Find where the given text appears and provide that cell's center as (X, Y) coordinate. 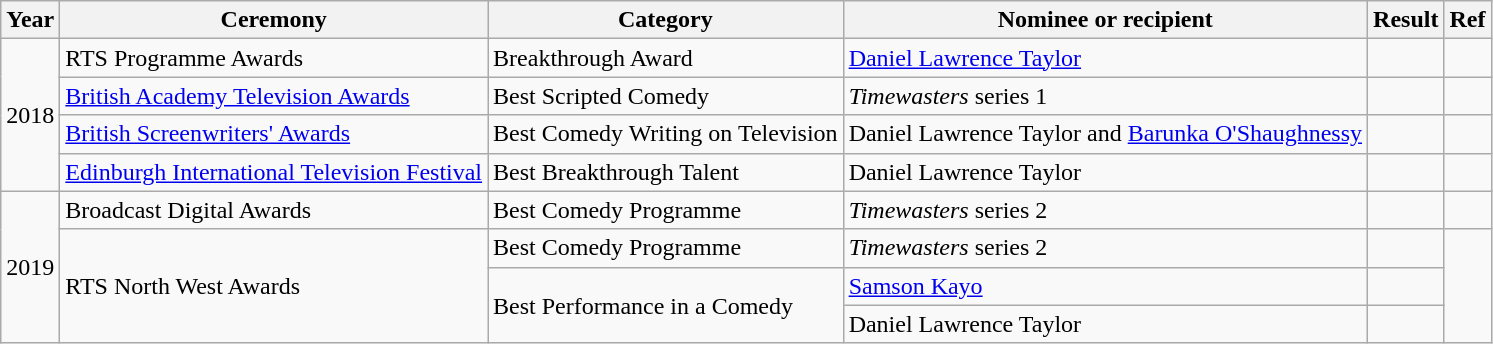
RTS Programme Awards (274, 58)
Broadcast Digital Awards (274, 210)
Ref (1468, 20)
2018 (30, 115)
Nominee or recipient (1105, 20)
Daniel Lawrence Taylor and Barunka O'Shaughnessy (1105, 134)
Breakthrough Award (666, 58)
RTS North West Awards (274, 286)
Ceremony (274, 20)
Timewasters series 1 (1105, 96)
Best Scripted Comedy (666, 96)
2019 (30, 267)
Result (1406, 20)
Edinburgh International Television Festival (274, 172)
Samson Kayo (1105, 286)
Best Performance in a Comedy (666, 305)
Best Comedy Writing on Television (666, 134)
Year (30, 20)
Best Breakthrough Talent (666, 172)
Category (666, 20)
British Academy Television Awards (274, 96)
British Screenwriters' Awards (274, 134)
